Scan for the cell matching the given text and deliver its (x, y) coordinate at center. 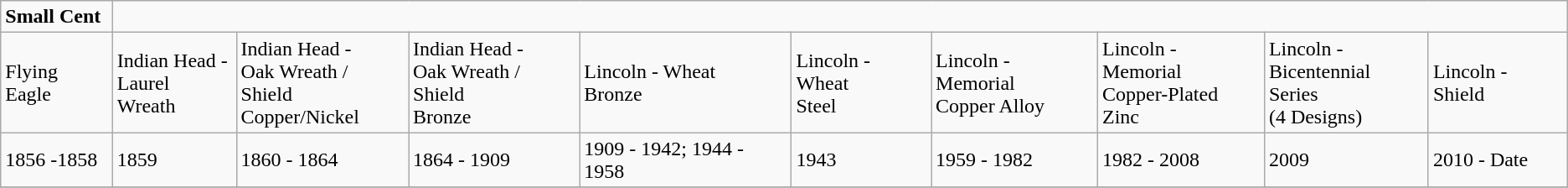
1943 (861, 159)
Lincoln - WheatSteel (861, 82)
1856 -1858 (57, 159)
Flying Eagle (57, 82)
1959 - 1982 (1015, 159)
2010 - Date (1498, 159)
1909 - 1942; 1944 - 1958 (685, 159)
Lincoln - Shield (1498, 82)
Lincoln - WheatBronze (685, 82)
2009 (1346, 159)
Small Cent (57, 17)
Indian Head -Oak Wreath / ShieldCopper/Nickel (322, 82)
1864 - 1909 (494, 159)
1982 - 2008 (1181, 159)
1859 (174, 159)
Lincoln - MemorialCopper-Plated Zinc (1181, 82)
Lincoln - MemorialCopper Alloy (1015, 82)
Indian Head -Oak Wreath / ShieldBronze (494, 82)
Indian Head -Laurel Wreath (174, 82)
Lincoln -Bicentennial Series(4 Designs) (1346, 82)
1860 - 1864 (322, 159)
